Determine the [X, Y] coordinate at the center of the cell enclosing the given text.  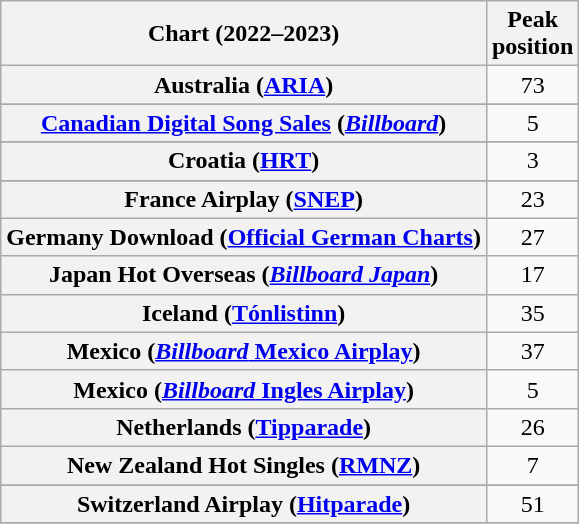
Netherlands (Tipparade) [244, 427]
7 [532, 465]
New Zealand Hot Singles (RMNZ) [244, 465]
35 [532, 313]
France Airplay (SNEP) [244, 199]
Japan Hot Overseas (Billboard Japan) [244, 275]
Canadian Digital Song Sales (Billboard) [244, 123]
Australia (ARIA) [244, 85]
Chart (2022–2023) [244, 34]
Mexico (Billboard Mexico Airplay) [244, 351]
51 [532, 503]
Iceland (Tónlistinn) [244, 313]
Switzerland Airplay (Hitparade) [244, 503]
Germany Download (Official German Charts) [244, 237]
3 [532, 161]
27 [532, 237]
73 [532, 85]
Mexico (Billboard Ingles Airplay) [244, 389]
37 [532, 351]
Croatia (HRT) [244, 161]
26 [532, 427]
23 [532, 199]
17 [532, 275]
Peakposition [532, 34]
